Determine the (x, y) coordinate at the center of the cell enclosing the given text.  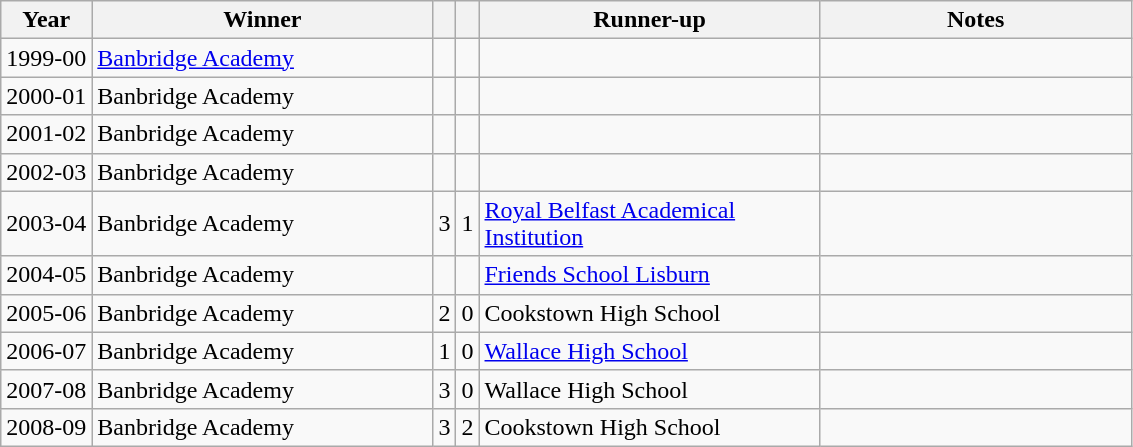
2003-04 (46, 224)
Winner (262, 20)
2001-02 (46, 134)
Year (46, 20)
Friends School Lisburn (650, 275)
2000-01 (46, 96)
Runner-up (650, 20)
2008-09 (46, 427)
2005-06 (46, 313)
1999-00 (46, 58)
2006-07 (46, 351)
Royal Belfast Academical Institution (650, 224)
2002-03 (46, 172)
Notes (976, 20)
2007-08 (46, 389)
2004-05 (46, 275)
